Return the (X, Y) coordinate for the center point of the cell that contains the specified text.  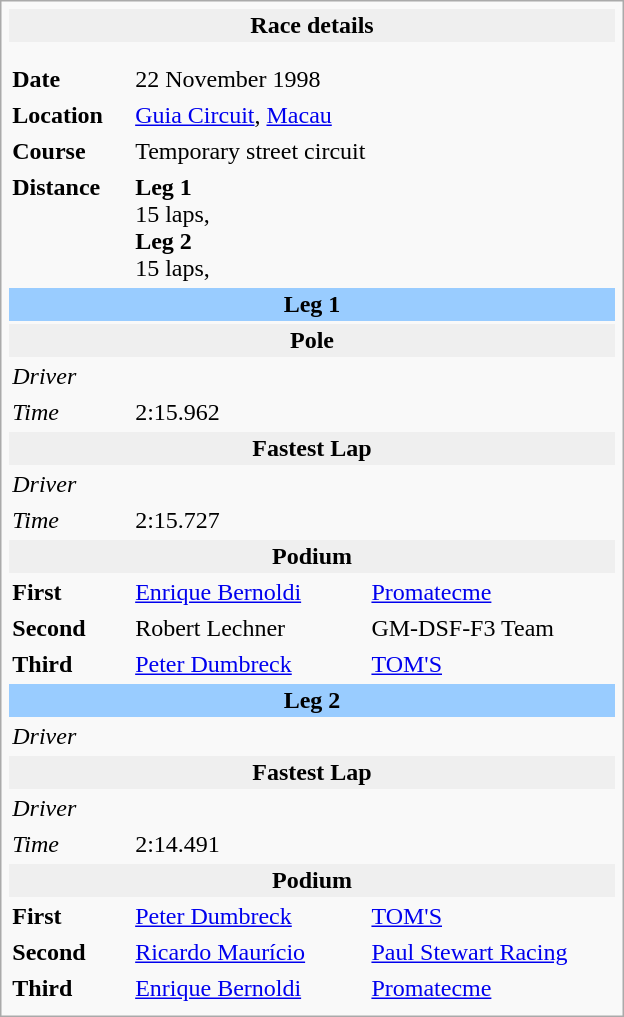
Temporary street circuit (374, 152)
2:15.727 (374, 520)
Guia Circuit, Macau (374, 116)
Location (69, 116)
22 November 1998 (248, 80)
Pole (312, 340)
Paul Stewart Racing (491, 952)
Leg 1 (312, 304)
Leg 2 (312, 700)
Course (69, 152)
Robert Lechner (248, 628)
Leg 115 laps, Leg 215 laps, (374, 228)
Race details (312, 26)
2:15.962 (374, 412)
2:14.491 (374, 844)
Distance (69, 228)
Ricardo Maurício (248, 952)
Date (69, 80)
GM-DSF-F3 Team (491, 628)
